Detect which cell encompasses the target text, then output its [x, y] center coordinate. 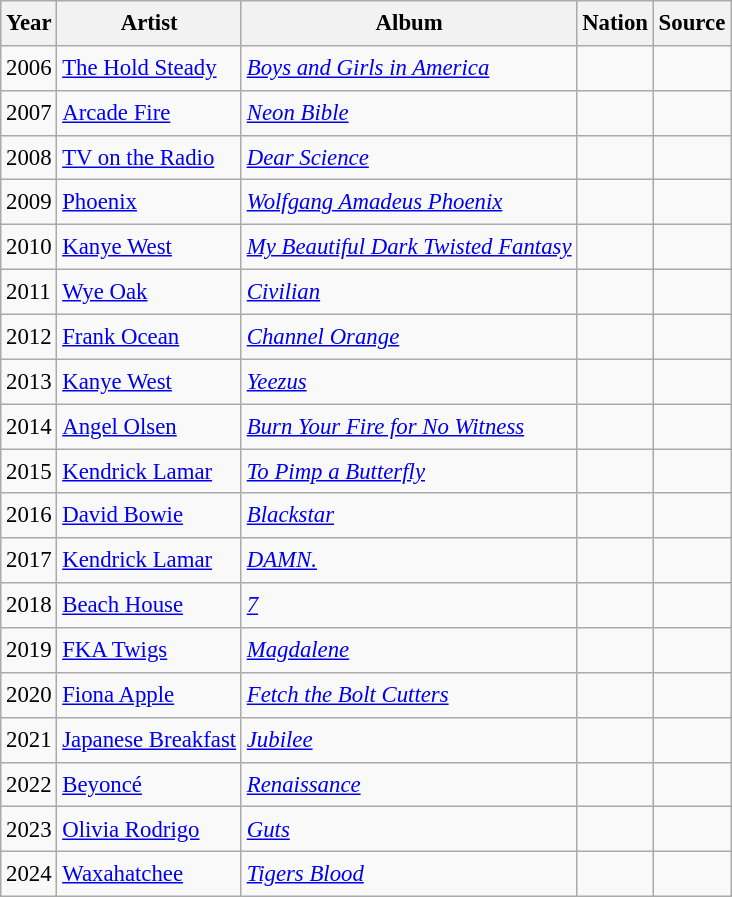
Channel Orange [408, 336]
Boys and Girls in America [408, 68]
DAMN. [408, 560]
Arcade Fire [150, 114]
Phoenix [150, 202]
2008 [29, 158]
Dear Science [408, 158]
My Beautiful Dark Twisted Fantasy [408, 248]
Waxahatchee [150, 874]
Yeezus [408, 382]
Source [692, 24]
2019 [29, 650]
2011 [29, 292]
Album [408, 24]
Olivia Rodrigo [150, 830]
Artist [150, 24]
The Hold Steady [150, 68]
To Pimp a Butterfly [408, 472]
Japanese Breakfast [150, 740]
Civilian [408, 292]
2015 [29, 472]
2006 [29, 68]
2009 [29, 202]
2012 [29, 336]
2007 [29, 114]
2017 [29, 560]
2016 [29, 516]
Fetch the Bolt Cutters [408, 696]
2014 [29, 426]
David Bowie [150, 516]
2022 [29, 784]
Jubilee [408, 740]
Year [29, 24]
2024 [29, 874]
Neon Bible [408, 114]
Wye Oak [150, 292]
Angel Olsen [150, 426]
2023 [29, 830]
Fiona Apple [150, 696]
Beach House [150, 606]
2018 [29, 606]
Frank Ocean [150, 336]
2013 [29, 382]
2020 [29, 696]
Renaissance [408, 784]
FKA Twigs [150, 650]
TV on the Radio [150, 158]
Burn Your Fire for No Witness [408, 426]
2010 [29, 248]
Magdalene [408, 650]
2021 [29, 740]
7 [408, 606]
Blackstar [408, 516]
Tigers Blood [408, 874]
Nation [615, 24]
Wolfgang Amadeus Phoenix [408, 202]
Guts [408, 830]
Beyoncé [150, 784]
